For the text-containing cell, return its midpoint in [X, Y] coordinate format. 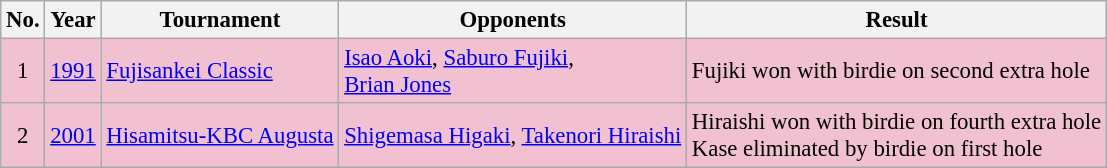
Fujiki won with birdie on second extra hole [897, 72]
Hiraishi won with birdie on fourth extra holeKase eliminated by birdie on first hole [897, 136]
1 [23, 72]
2 [23, 136]
Shigemasa Higaki, Takenori Hiraishi [513, 136]
Isao Aoki, Saburo Fujiki, Brian Jones [513, 72]
Tournament [220, 20]
Fujisankei Classic [220, 72]
Opponents [513, 20]
Year [73, 20]
2001 [73, 136]
Result [897, 20]
Hisamitsu-KBC Augusta [220, 136]
No. [23, 20]
1991 [73, 72]
